For the text-containing cell, return its midpoint in (x, y) coordinate format. 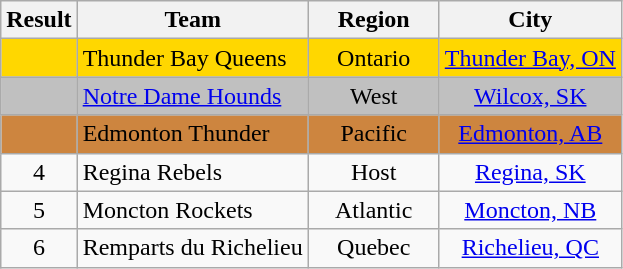
City (530, 20)
Remparts du Richelieu (192, 248)
Atlantic (374, 210)
Regina Rebels (192, 172)
Thunder Bay, ON (530, 58)
West (374, 96)
Region (374, 20)
4 (39, 172)
Edmonton Thunder (192, 134)
Moncton Rockets (192, 210)
Regina, SK (530, 172)
Edmonton, AB (530, 134)
Result (39, 20)
Thunder Bay Queens (192, 58)
Moncton, NB (530, 210)
6 (39, 248)
Wilcox, SK (530, 96)
Ontario (374, 58)
Quebec (374, 248)
5 (39, 210)
Richelieu, QC (530, 248)
Team (192, 20)
Host (374, 172)
Notre Dame Hounds (192, 96)
Pacific (374, 134)
